From the cell containing the given text, extract its center point as [x, y] coordinate. 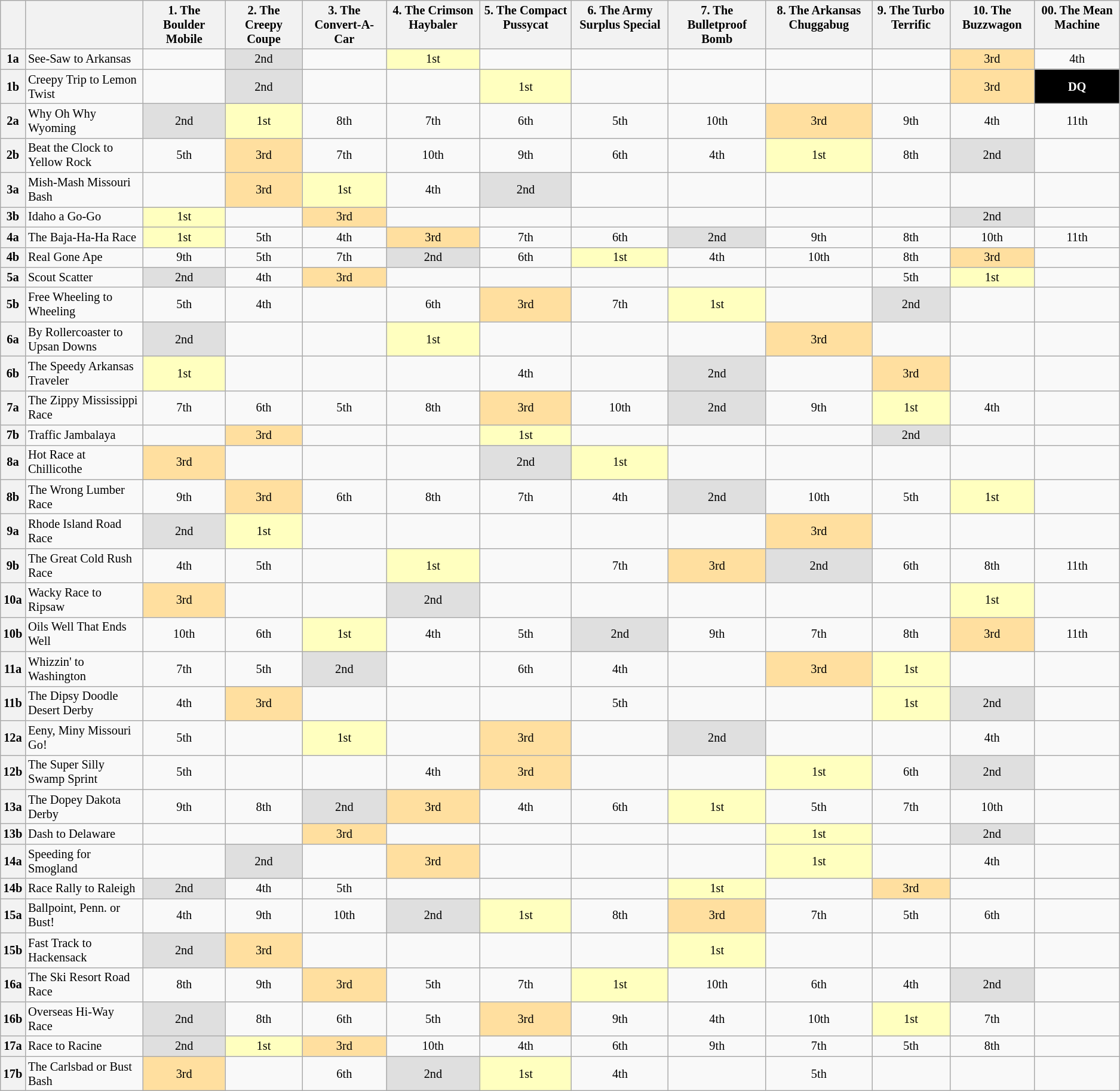
Mish-Mash Missouri Bash [84, 190]
Scout Scatter [84, 277]
7a [13, 408]
The Ski Resort Road Race [84, 985]
Creepy Trip to Lemon Twist [84, 87]
9. The Turbo Terrific [911, 24]
DQ [1078, 87]
Traffic Jambalaya [84, 435]
15a [13, 915]
The Great Cold Rush Race [84, 566]
1b [13, 87]
14b [13, 889]
Oils Well That Ends Well [84, 634]
1a [13, 59]
5b [13, 305]
Overseas Hi-Way Race [84, 1019]
4. The Crimson Haybaler [433, 24]
Real Gone Ape [84, 257]
16b [13, 1019]
10. The Buzzwagon [992, 24]
12a [13, 737]
Race Rally to Raleigh [84, 889]
4a [13, 237]
11a [13, 669]
Rhode Island Road Race [84, 531]
1. The Boulder Mobile [184, 24]
The Zippy Mississippi Race [84, 408]
3b [13, 217]
The Speedy Arkansas Traveler [84, 373]
10a [13, 600]
2a [13, 121]
5a [13, 277]
3a [13, 190]
Race to Racine [84, 1046]
16a [13, 985]
9a [13, 531]
2. The Creepy Coupe [264, 24]
The Wrong Lumber Race [84, 497]
The Dopey Dakota Derby [84, 807]
8a [13, 462]
By Rollercoaster to Upsan Downs [84, 339]
Wacky Race to Ripsaw [84, 600]
9b [13, 566]
13a [13, 807]
13b [13, 834]
15b [13, 950]
Beat the Clock to Yellow Rock [84, 155]
Ballpoint, Penn. or Bust! [84, 915]
17a [13, 1046]
5. The Compact Pussycat [526, 24]
Why Oh Why Wyoming [84, 121]
7. The Bulletproof Bomb [717, 24]
The Super Silly Swamp Sprint [84, 772]
00. The Mean Machine [1078, 24]
10b [13, 634]
17b [13, 1074]
12b [13, 772]
8. The Arkansas Chuggabug [819, 24]
11b [13, 703]
The Dipsy Doodle Desert Derby [84, 703]
Whizzin' to Washington [84, 669]
4b [13, 257]
Hot Race at Chillicothe [84, 462]
6. The Army Surplus Special [620, 24]
Fast Track to Hackensack [84, 950]
Speeding for Smogland [84, 861]
Idaho a Go-Go [84, 217]
6b [13, 373]
Eeny, Miny Missouri Go! [84, 737]
6a [13, 339]
3. The Convert-A-Car [344, 24]
The Carlsbad or Bust Bash [84, 1074]
8b [13, 497]
See-Saw to Arkansas [84, 59]
Free Wheeling to Wheeling [84, 305]
2b [13, 155]
14a [13, 861]
Dash to Delaware [84, 834]
7b [13, 435]
The Baja-Ha-Ha Race [84, 237]
